Scan for the cell matching the given text and deliver its (X, Y) coordinate at center. 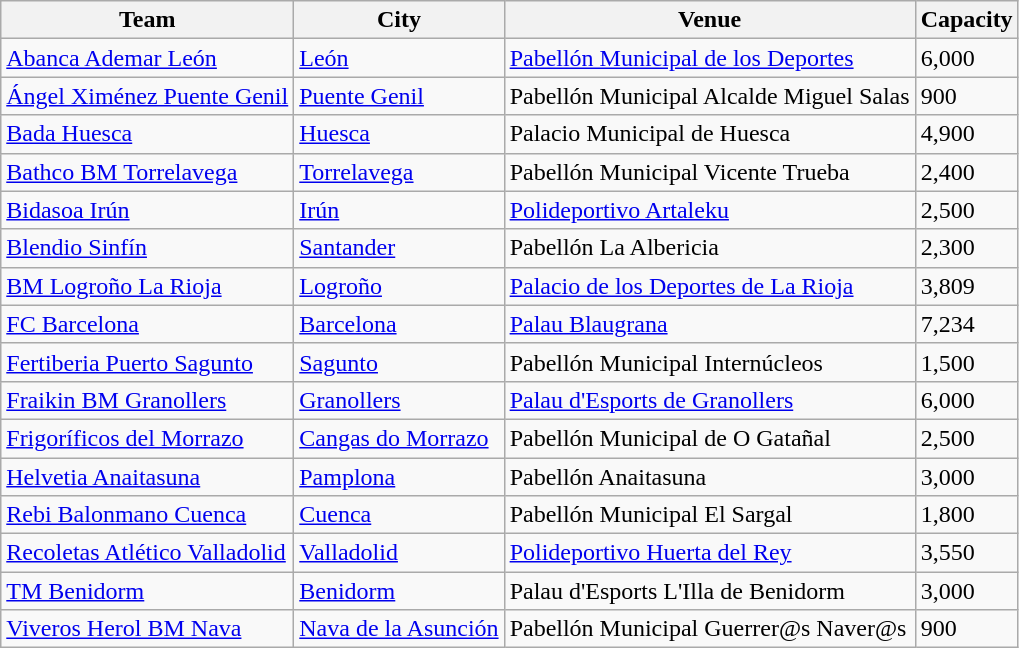
BM Logroño La Rioja (148, 286)
Fertiberia Puerto Sagunto (148, 362)
Benidorm (399, 591)
Helvetia Anaitasuna (148, 477)
Venue (710, 20)
Pabellón Municipal El Sargal (710, 515)
Pabellón Municipal de los Deportes (710, 58)
Palau d'Esports L'Illa de Benidorm (710, 591)
Huesca (399, 134)
Bathco BM Torrelavega (148, 172)
Granollers (399, 400)
Pabellón Municipal Guerrer@s Naver@s (710, 629)
1,500 (966, 362)
Pabellón La Albericia (710, 248)
Pamplona (399, 477)
FC Barcelona (148, 324)
2,400 (966, 172)
Santander (399, 248)
Torrelavega (399, 172)
Polideportivo Huerta del Rey (710, 553)
2,300 (966, 248)
Palacio Municipal de Huesca (710, 134)
Sagunto (399, 362)
Pabellón Anaitasuna (710, 477)
Capacity (966, 20)
TM Benidorm (148, 591)
Pabellón Municipal Internúcleos (710, 362)
Pabellón Municipal Alcalde Miguel Salas (710, 96)
4,900 (966, 134)
Recoletas Atlético Valladolid (148, 553)
Rebi Balonmano Cuenca (148, 515)
Polideportivo Artaleku (710, 210)
Palau d'Esports de Granollers (710, 400)
Barcelona (399, 324)
1,800 (966, 515)
Pabellón Municipal Vicente Trueba (710, 172)
Bada Huesca (148, 134)
Team (148, 20)
7,234 (966, 324)
Palau Blaugrana (710, 324)
Pabellón Municipal de O Gatañal (710, 438)
Palacio de los Deportes de La Rioja (710, 286)
City (399, 20)
Cangas do Morrazo (399, 438)
Fraikin BM Granollers (148, 400)
Frigoríficos del Morrazo (148, 438)
3,809 (966, 286)
Viveros Herol BM Nava (148, 629)
Blendio Sinfín (148, 248)
León (399, 58)
3,550 (966, 553)
Abanca Ademar León (148, 58)
Ángel Ximénez Puente Genil (148, 96)
Valladolid (399, 553)
Bidasoa Irún (148, 210)
Puente Genil (399, 96)
Cuenca (399, 515)
Nava de la Asunción (399, 629)
Irún (399, 210)
Logroño (399, 286)
